Locate the cell with the specified text and output its (x, y) center coordinate. 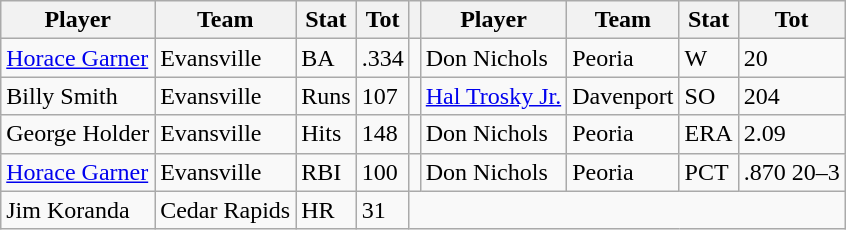
RBI (326, 172)
107 (382, 96)
31 (382, 210)
Davenport (623, 96)
Hits (326, 134)
2.09 (792, 134)
20 (792, 58)
HR (326, 210)
W (708, 58)
.870 20–3 (792, 172)
Cedar Rapids (226, 210)
ERA (708, 134)
Billy Smith (78, 96)
204 (792, 96)
PCT (708, 172)
George Holder (78, 134)
BA (326, 58)
SO (708, 96)
148 (382, 134)
.334 (382, 58)
100 (382, 172)
Runs (326, 96)
Hal Trosky Jr. (493, 96)
Jim Koranda (78, 210)
